Locate the cell with the specified text and output its [x, y] center coordinate. 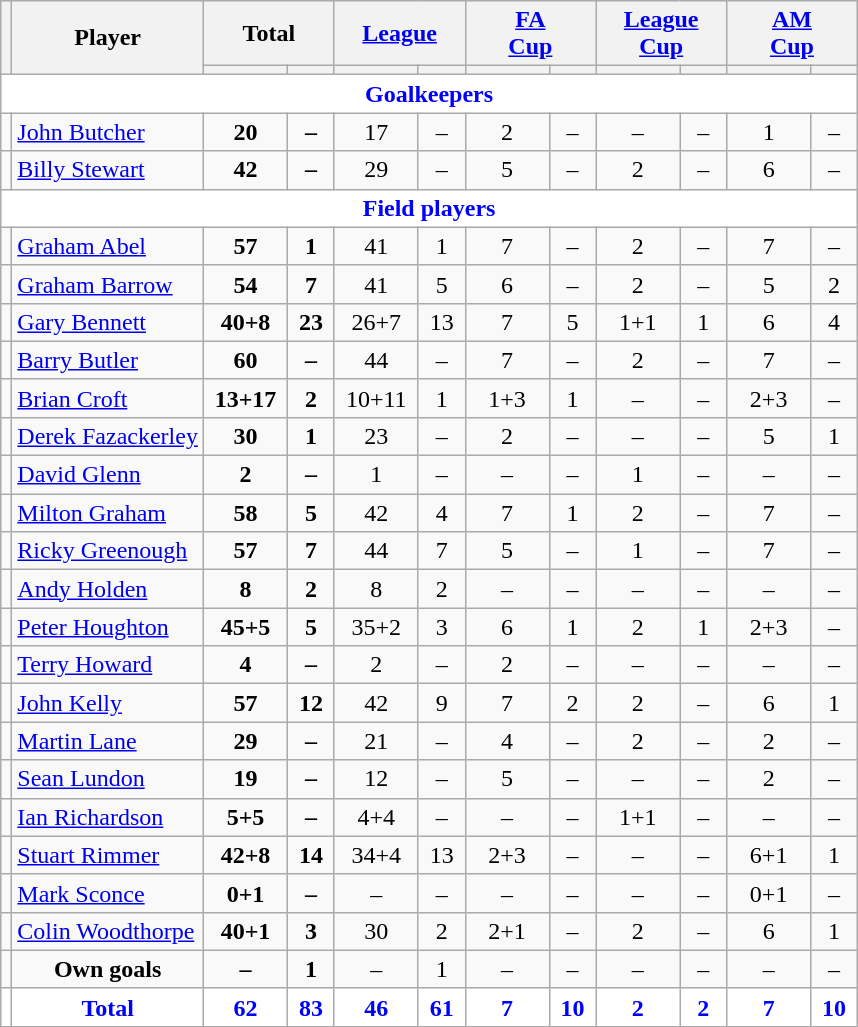
John Butcher [108, 132]
Goalkeepers [430, 94]
26+7 [376, 322]
61 [442, 1007]
Terry Howard [108, 665]
13+17 [245, 398]
58 [245, 513]
35+2 [376, 627]
21 [376, 741]
Derek Fazackerley [108, 437]
Stuart Rimmer [108, 855]
Peter Houghton [108, 627]
Graham Barrow [108, 284]
David Glenn [108, 475]
60 [245, 360]
Ricky Greenough [108, 551]
Brian Croft [108, 398]
10+11 [376, 398]
League [400, 34]
54 [245, 284]
Milton Graham [108, 513]
34+4 [376, 855]
Ian Richardson [108, 817]
46 [376, 1007]
Player [108, 38]
AMCup [792, 34]
Martin Lane [108, 741]
Gary Bennett [108, 322]
19 [245, 779]
Graham Abel [108, 246]
Barry Butler [108, 360]
Andy Holden [108, 589]
40+1 [245, 931]
9 [442, 703]
4+4 [376, 817]
LeagueCup [662, 34]
40+8 [245, 322]
2+1 [507, 931]
14 [312, 855]
5+5 [245, 817]
Own goals [108, 969]
FACup [530, 34]
6+1 [769, 855]
42+8 [245, 855]
Billy Stewart [108, 170]
17 [376, 132]
83 [312, 1007]
Sean Lundon [108, 779]
Mark Sconce [108, 893]
1+3 [507, 398]
John Kelly [108, 703]
20 [245, 132]
Colin Woodthorpe [108, 931]
Field players [430, 208]
62 [245, 1007]
45+5 [245, 627]
